Scan for the cell matching the given text and deliver its (X, Y) coordinate at center. 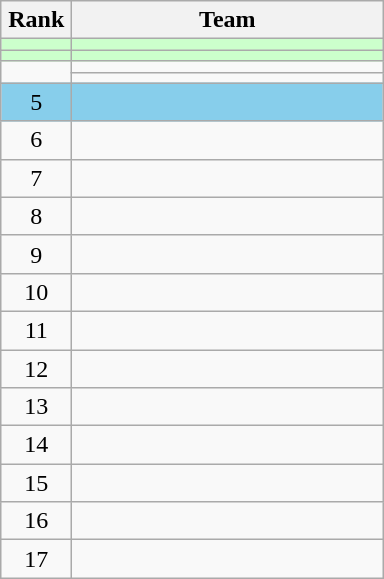
Team (228, 20)
7 (36, 178)
17 (36, 559)
12 (36, 369)
14 (36, 445)
11 (36, 330)
9 (36, 254)
5 (36, 102)
15 (36, 483)
6 (36, 140)
8 (36, 216)
13 (36, 407)
10 (36, 292)
Rank (36, 20)
16 (36, 521)
